Pinpoint the cell where the given text exists, returning its (x, y) midpoint coordinate. 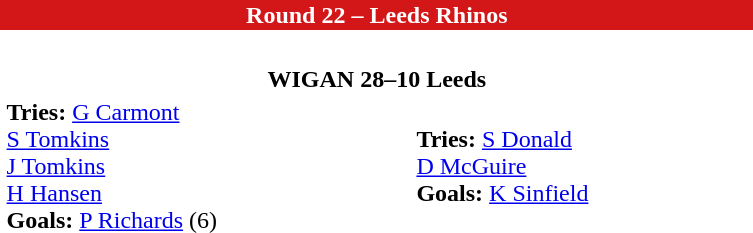
WIGAN 28–10 Leeds (376, 79)
Round 22 – Leeds Rhinos (377, 15)
